For the text-containing cell, return its midpoint in [X, Y] coordinate format. 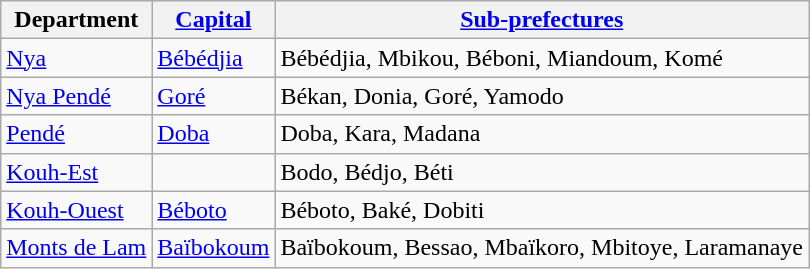
Sub-prefectures [542, 20]
Nya [76, 58]
Monts de Lam [76, 248]
Doba, Kara, Madana [542, 134]
Békan, Donia, Goré, Yamodo [542, 96]
Pendé [76, 134]
Béboto, Baké, Dobiti [542, 210]
Goré [214, 96]
Bébédjia [214, 58]
Bébédjia, Mbikou, Béboni, Miandoum, Komé [542, 58]
Nya Pendé [76, 96]
Capital [214, 20]
Baïbokoum [214, 248]
Kouh-Est [76, 172]
Department [76, 20]
Doba [214, 134]
Bodo, Bédjo, Béti [542, 172]
Baïbokoum, Bessao, Mbaïkoro, Mbitoye, Laramanaye [542, 248]
Kouh-Ouest [76, 210]
Béboto [214, 210]
